Identify which cell holds the provided text, then report its (x, y) central coordinate. 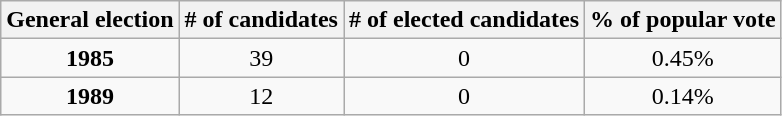
% of popular vote (684, 20)
39 (261, 58)
# of elected candidates (464, 20)
1989 (90, 96)
# of candidates (261, 20)
0.14% (684, 96)
1985 (90, 58)
0.45% (684, 58)
12 (261, 96)
General election (90, 20)
